Identify which cell holds the provided text, then report its (X, Y) central coordinate. 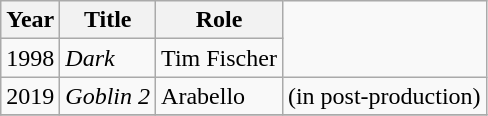
Arabello (220, 96)
Dark (108, 58)
Title (108, 20)
1998 (30, 58)
Role (220, 20)
Year (30, 20)
Goblin 2 (108, 96)
2019 (30, 96)
(in post-production) (384, 96)
Tim Fischer (220, 58)
